Scan for the cell matching the given text and deliver its [X, Y] coordinate at center. 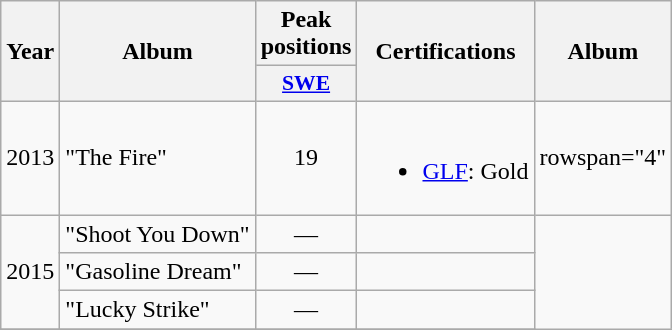
GLF: Gold [446, 158]
2013 [30, 158]
"Gasoline Dream" [158, 272]
19 [306, 158]
Year [30, 52]
"The Fire" [158, 158]
rowspan="4" [603, 158]
"Shoot You Down" [158, 233]
Certifications [446, 52]
Peak positions [306, 34]
SWE [306, 84]
"Lucky Strike" [158, 310]
2015 [30, 271]
